For the text-containing cell, return its midpoint in [x, y] coordinate format. 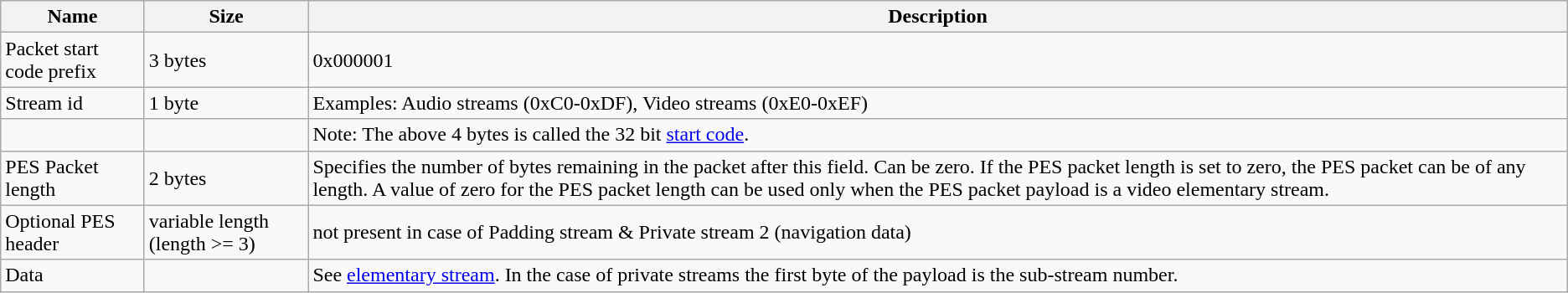
PES Packet length [73, 177]
3 bytes [226, 60]
1 byte [226, 103]
not present in case of Padding stream & Private stream 2 (navigation data) [938, 233]
variable length (length >= 3) [226, 233]
Stream id [73, 103]
Note: The above 4 bytes is called the 32 bit start code. [938, 135]
See elementary stream. In the case of private streams the first byte of the payload is the sub-stream number. [938, 275]
Packet start code prefix [73, 60]
Data [73, 275]
2 bytes [226, 177]
Size [226, 17]
Optional PES header [73, 233]
0x000001 [938, 60]
Examples: Audio streams (0xC0-0xDF), Video streams (0xE0-0xEF) [938, 103]
Description [938, 17]
Name [73, 17]
